Detect which cell encompasses the target text, then output its [X, Y] center coordinate. 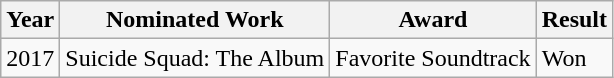
Nominated Work [195, 20]
2017 [30, 58]
Won [574, 58]
Result [574, 20]
Suicide Squad: The Album [195, 58]
Year [30, 20]
Award [433, 20]
Favorite Soundtrack [433, 58]
